Return [x, y] of the center of cell containing provided text 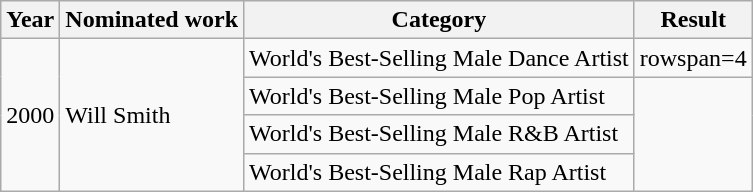
World's Best-Selling Male Dance Artist [440, 58]
Result [693, 20]
World's Best-Selling Male Pop Artist [440, 96]
Will Smith [152, 115]
rowspan=4 [693, 58]
Category [440, 20]
Nominated work [152, 20]
2000 [30, 115]
World's Best-Selling Male R&B Artist [440, 134]
Year [30, 20]
World's Best-Selling Male Rap Artist [440, 172]
